Find where the given text appears and provide that cell's center as [x, y] coordinate. 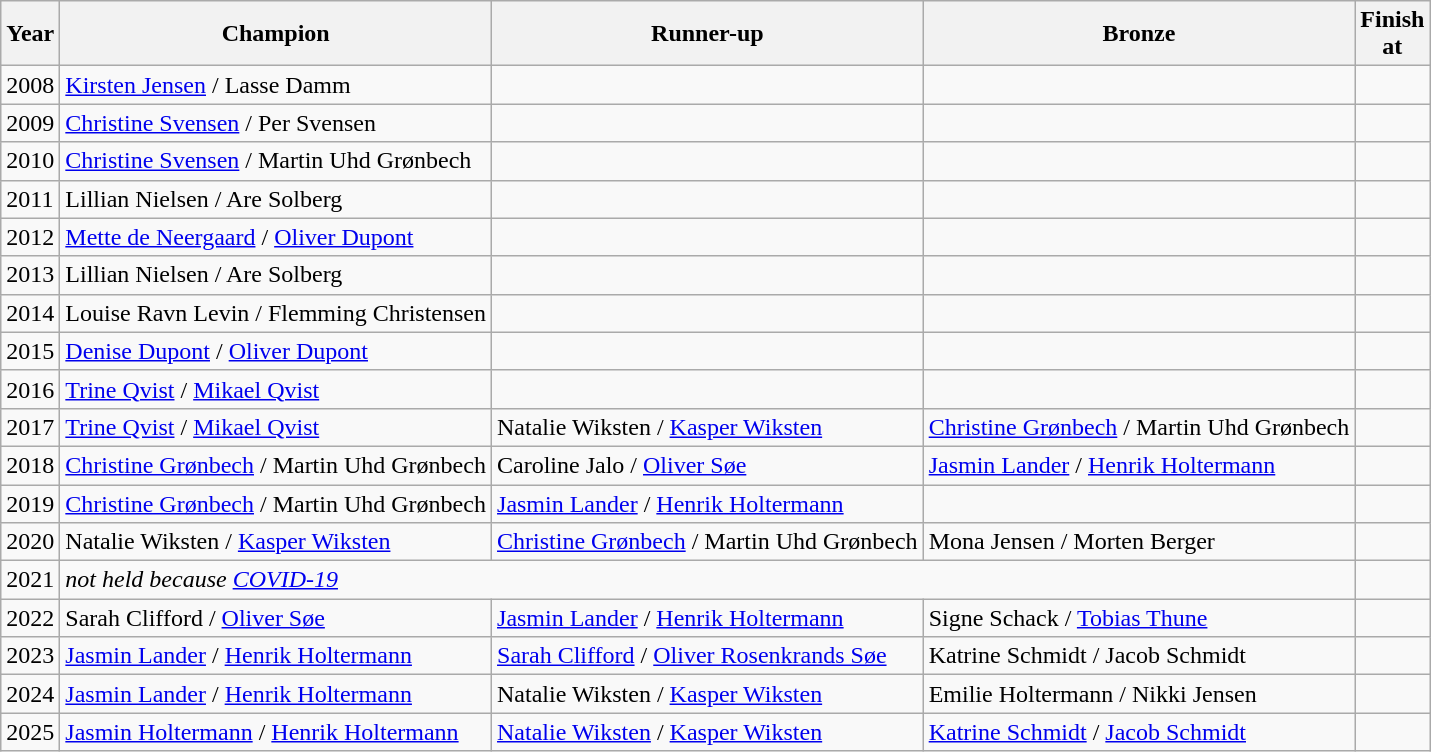
2015 [30, 351]
Emilie Holtermann / Nikki Jensen [1139, 694]
2019 [30, 503]
Champion [276, 34]
Mette de Neergaard / Oliver Dupont [276, 237]
2014 [30, 313]
2018 [30, 465]
Sarah Clifford / Oliver Søe [276, 618]
Louise Ravn Levin / Flemming Christensen [276, 313]
Caroline Jalo / Oliver Søe [708, 465]
Bronze [1139, 34]
Denise Dupont / Oliver Dupont [276, 351]
2010 [30, 161]
2024 [30, 694]
2023 [30, 656]
2008 [30, 85]
2012 [30, 237]
Jasmin Holtermann / Henrik Holtermann [276, 732]
2025 [30, 732]
2017 [30, 427]
not held because COVID-19 [708, 580]
Runner-up [708, 34]
Signe Schack / Tobias Thune [1139, 618]
2016 [30, 389]
Year [30, 34]
2013 [30, 275]
Christine Svensen / Martin Uhd Grønbech [276, 161]
2009 [30, 123]
2021 [30, 580]
Finishat [1392, 34]
Kirsten Jensen / Lasse Damm [276, 85]
2020 [30, 542]
2022 [30, 618]
Christine Svensen / Per Svensen [276, 123]
Mona Jensen / Morten Berger [1139, 542]
Sarah Clifford / Oliver Rosenkrands Søe [708, 656]
2011 [30, 199]
